Return [x, y] of the center of cell containing provided text 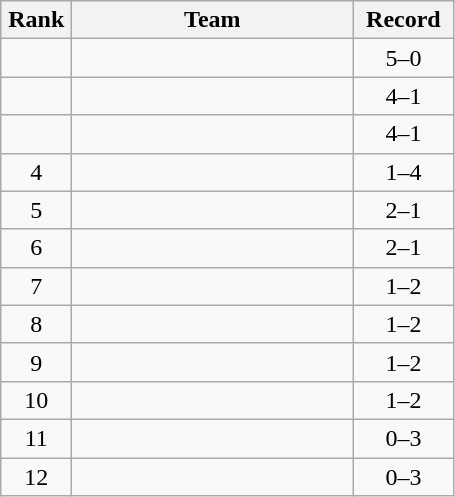
6 [36, 248]
11 [36, 438]
1–4 [404, 172]
10 [36, 400]
9 [36, 362]
Rank [36, 20]
7 [36, 286]
Team [212, 20]
4 [36, 172]
5 [36, 210]
Record [404, 20]
8 [36, 324]
12 [36, 477]
5–0 [404, 58]
